Pinpoint the cell where the given text exists, returning its (x, y) midpoint coordinate. 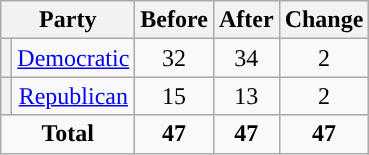
13 (246, 96)
After (246, 20)
Democratic (74, 58)
Before (174, 20)
34 (246, 58)
Republican (74, 96)
Party (68, 20)
15 (174, 96)
Change (324, 20)
32 (174, 58)
Total (68, 134)
